From the cell containing the given text, extract its center point as (x, y) coordinate. 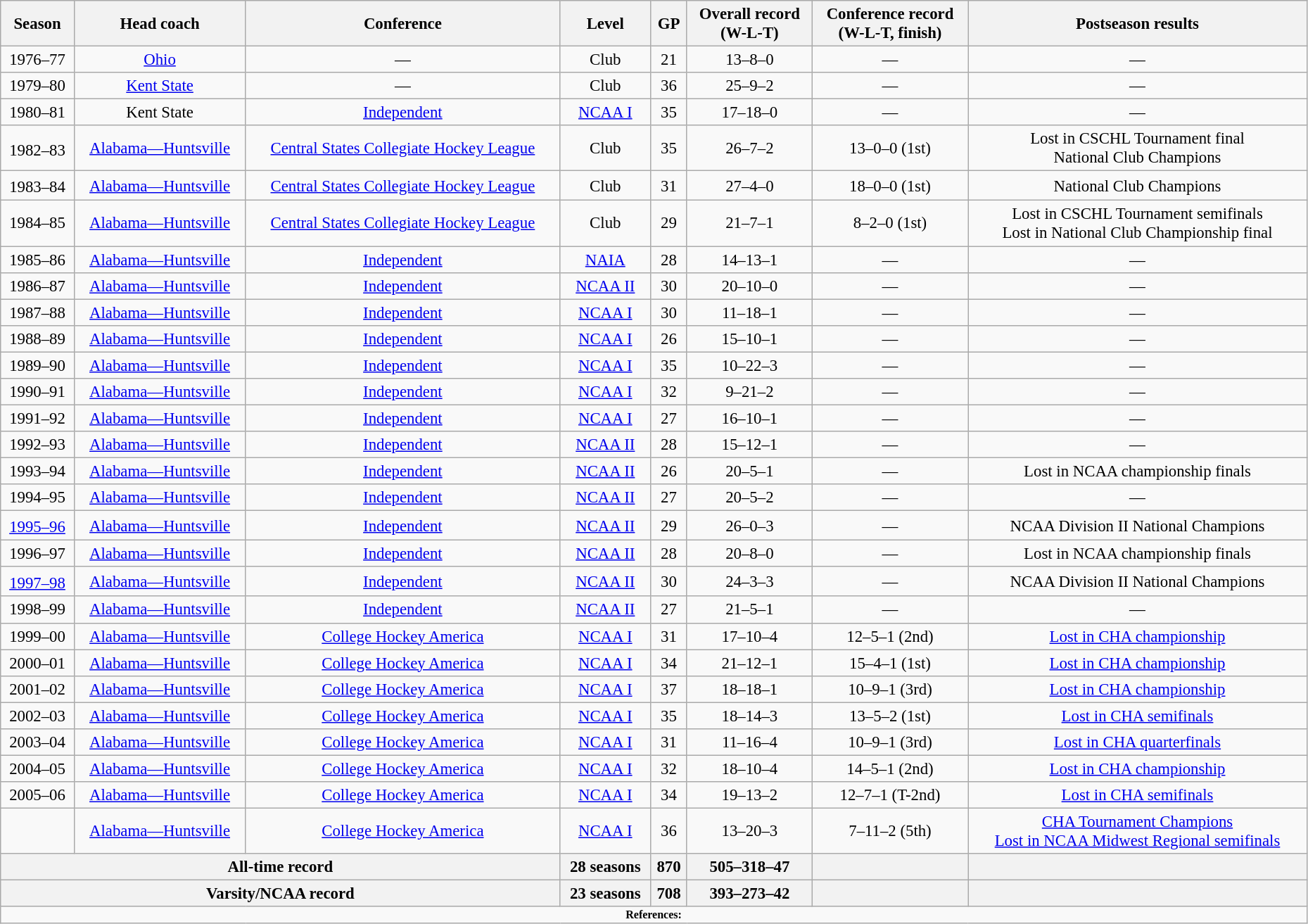
20–5–1 (749, 471)
10–22–3 (749, 365)
1994–95 (38, 498)
1992–93 (38, 445)
12–7–1 (T-2nd) (889, 795)
26–7–2 (749, 148)
13–5–2 (1st) (889, 716)
Conference record(W-L-T, finish) (889, 24)
1998–99 (38, 610)
23 seasons (605, 894)
505–318–47 (749, 867)
NAIA (605, 260)
Head coach (160, 24)
28 seasons (605, 867)
9–21–2 (749, 392)
21–12–1 (749, 663)
Lost in CSCHL Tournament finalNational Club Champions (1138, 148)
References: (654, 915)
8–2–0 (1st) (889, 224)
CHA Tournament ChampionsLost in NCAA Midwest Regional semifinals (1138, 830)
1984–85 (38, 224)
2001–02 (38, 689)
15–12–1 (749, 445)
14–13–1 (749, 260)
870 (669, 867)
1987–88 (38, 312)
1997–98 (38, 581)
2002–03 (38, 716)
Postseason results (1138, 24)
1989–90 (38, 365)
1982–83 (38, 148)
21–5–1 (749, 610)
1976–77 (38, 60)
National Club Champions (1138, 186)
17–18–0 (749, 113)
1999–00 (38, 636)
Lost in CHA quarterfinals (1138, 742)
2004–05 (38, 768)
708 (669, 894)
Varsity/NCAA record (280, 894)
18–10–4 (749, 768)
1996–97 (38, 554)
1993–94 (38, 471)
20–8–0 (749, 554)
1980–81 (38, 113)
1990–91 (38, 392)
20–5–2 (749, 498)
Level (605, 24)
393–273–42 (749, 894)
20–10–0 (749, 286)
17–10–4 (749, 636)
13–20–3 (749, 830)
7–11–2 (5th) (889, 830)
12–5–1 (2nd) (889, 636)
21–7–1 (749, 224)
15–10–1 (749, 338)
Season (38, 24)
Ohio (160, 60)
GP (669, 24)
21 (669, 60)
18–14–3 (749, 716)
1979–80 (38, 86)
27–4–0 (749, 186)
Lost in CSCHL Tournament semifinalsLost in National Club Championship final (1138, 224)
Conference (402, 24)
15–4–1 (1st) (889, 663)
1988–89 (38, 338)
All-time record (280, 867)
26–0–3 (749, 526)
37 (669, 689)
2003–04 (38, 742)
1983–84 (38, 186)
11–18–1 (749, 312)
1985–86 (38, 260)
1986–87 (38, 286)
13–8–0 (749, 60)
24–3–3 (749, 581)
Overall record(W-L-T) (749, 24)
2005–06 (38, 795)
19–13–2 (749, 795)
1995–96 (38, 526)
11–16–4 (749, 742)
1991–92 (38, 418)
18–18–1 (749, 689)
13–0–0 (1st) (889, 148)
18–0–0 (1st) (889, 186)
16–10–1 (749, 418)
2000–01 (38, 663)
25–9–2 (749, 86)
14–5–1 (2nd) (889, 768)
